Scan for the cell matching the given text and deliver its [X, Y] coordinate at center. 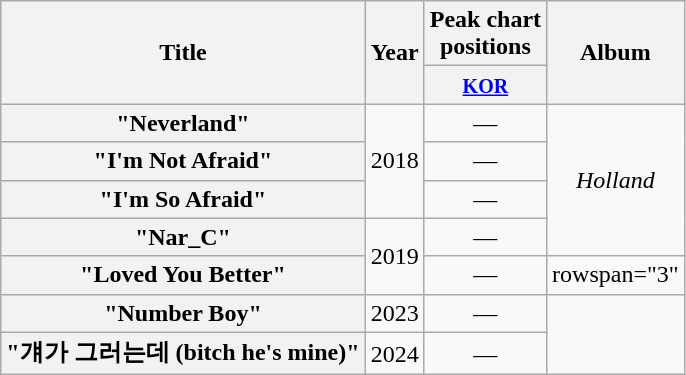
"Nar_C" [183, 237]
Holland [616, 180]
Year [394, 52]
2023 [394, 313]
"Neverland" [183, 123]
2024 [394, 354]
"걔가 그러는데 (bitch he's mine)" [183, 354]
rowspan="3" [616, 275]
KOR [485, 85]
"I'm Not Afraid" [183, 161]
"Number Boy" [183, 313]
2018 [394, 161]
"I'm So Afraid" [183, 199]
Album [616, 52]
2019 [394, 256]
"Loved You Better" [183, 275]
Peak chart positions [485, 34]
Title [183, 52]
